Scan for the cell matching the given text and deliver its [X, Y] coordinate at center. 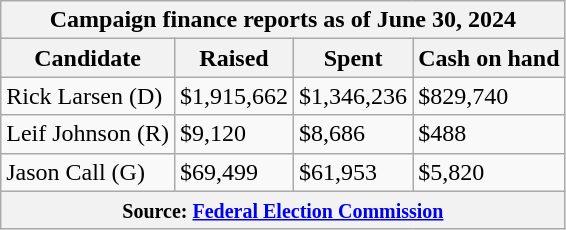
$61,953 [354, 172]
Campaign finance reports as of June 30, 2024 [283, 20]
Source: Federal Election Commission [283, 210]
$829,740 [489, 96]
$9,120 [234, 134]
Rick Larsen (D) [88, 96]
Leif Johnson (R) [88, 134]
$5,820 [489, 172]
Candidate [88, 58]
$1,915,662 [234, 96]
$1,346,236 [354, 96]
Raised [234, 58]
Cash on hand [489, 58]
$69,499 [234, 172]
$488 [489, 134]
$8,686 [354, 134]
Jason Call (G) [88, 172]
Spent [354, 58]
